Locate the cell with the specified text and output its [x, y] center coordinate. 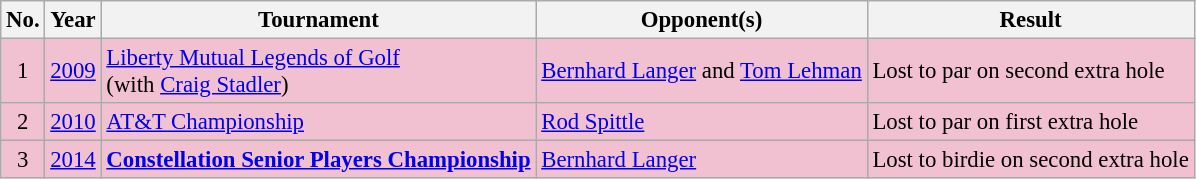
Liberty Mutual Legends of Golf(with Craig Stadler) [318, 72]
2 [23, 122]
Year [73, 20]
Opponent(s) [702, 20]
Lost to par on second extra hole [1030, 72]
No. [23, 20]
Bernhard Langer [702, 160]
1 [23, 72]
2014 [73, 160]
3 [23, 160]
Result [1030, 20]
Bernhard Langer and Tom Lehman [702, 72]
Tournament [318, 20]
Lost to par on first extra hole [1030, 122]
Rod Spittle [702, 122]
AT&T Championship [318, 122]
2010 [73, 122]
Lost to birdie on second extra hole [1030, 160]
Constellation Senior Players Championship [318, 160]
2009 [73, 72]
